Pinpoint the cell where the given text exists, returning its [X, Y] midpoint coordinate. 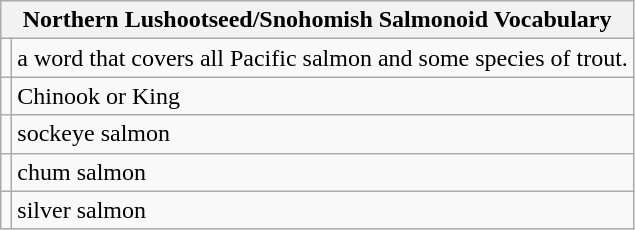
silver salmon [323, 210]
Northern Lushootseed/Snohomish Salmonoid Vocabulary [318, 20]
a word that covers all Pacific salmon and some species of trout. [323, 58]
Chinook or King [323, 96]
chum salmon [323, 172]
sockeye salmon [323, 134]
